Find where the given text appears and provide that cell's center as [X, Y] coordinate. 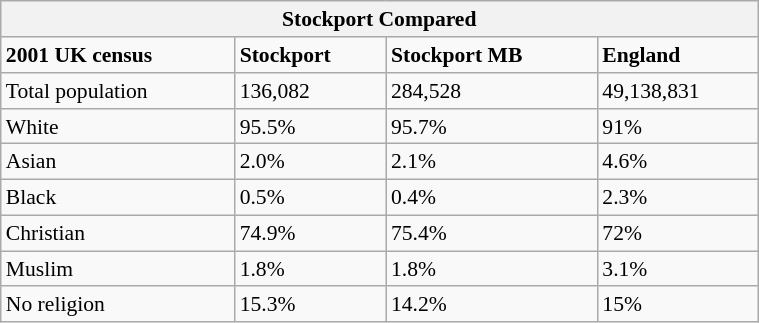
284,528 [492, 91]
0.5% [310, 197]
Christian [118, 233]
Stockport Compared [380, 19]
Total population [118, 91]
136,082 [310, 91]
14.2% [492, 304]
Stockport MB [492, 55]
91% [677, 126]
No religion [118, 304]
2.3% [677, 197]
White [118, 126]
3.1% [677, 269]
Stockport [310, 55]
Asian [118, 162]
15.3% [310, 304]
95.5% [310, 126]
2.0% [310, 162]
75.4% [492, 233]
Muslim [118, 269]
4.6% [677, 162]
49,138,831 [677, 91]
72% [677, 233]
Black [118, 197]
95.7% [492, 126]
2001 UK census [118, 55]
0.4% [492, 197]
74.9% [310, 233]
England [677, 55]
2.1% [492, 162]
15% [677, 304]
